Determine the (X, Y) coordinate at the center of the cell enclosing the given text.  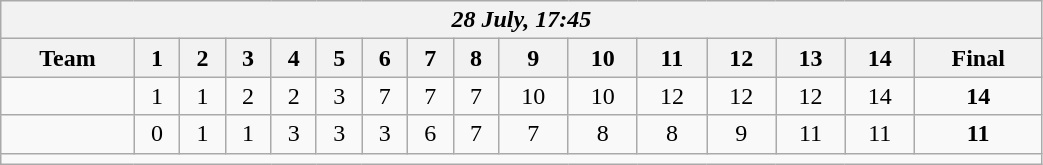
0 (157, 134)
Final (978, 58)
13 (810, 58)
5 (339, 58)
4 (294, 58)
28 July, 17:45 (522, 20)
Team (68, 58)
